Capture the cell that displays the provided text and extract its [X, Y] central coordinate. 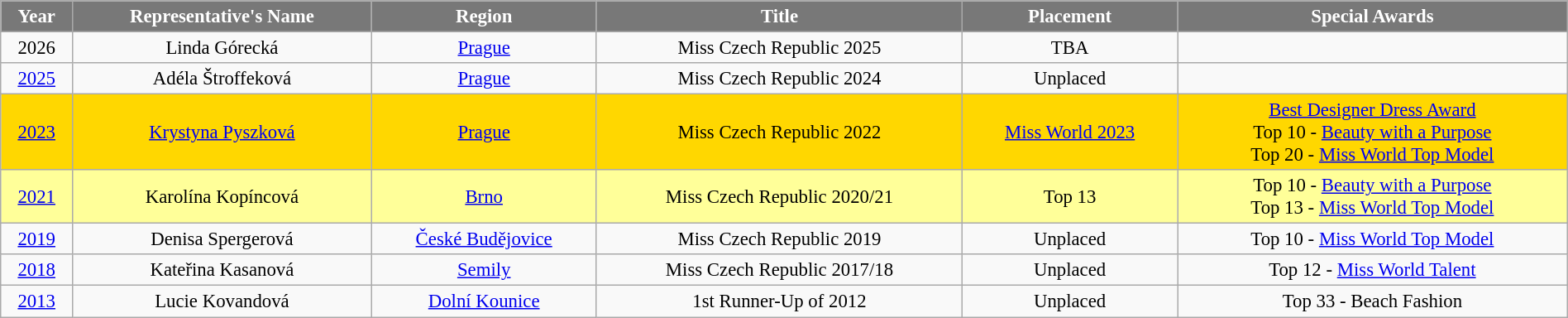
Miss Czech Republic 2022 [779, 132]
Miss Czech Republic 2020/21 [779, 197]
2021 [36, 197]
Placement [1070, 17]
Denisa Spergerová [222, 239]
Miss Czech Republic 2025 [779, 48]
Miss Czech Republic 2017/18 [779, 271]
Brno [484, 197]
Best Designer Dress AwardTop 10 - Beauty with a PurposeTop 20 - Miss World Top Model [1373, 132]
Kateřina Kasanová [222, 271]
Dolní Kounice [484, 301]
Linda Górecká [222, 48]
2026 [36, 48]
2023 [36, 132]
Special Awards [1373, 17]
Top 10 - Beauty with a PurposeTop 13 - Miss World Top Model [1373, 197]
1st Runner-Up of 2012 [779, 301]
Semily [484, 271]
České Budějovice [484, 239]
Region [484, 17]
2018 [36, 271]
2013 [36, 301]
Top 33 - Beach Fashion [1373, 301]
Miss World 2023 [1070, 132]
Top 10 - Miss World Top Model [1373, 239]
Miss Czech Republic 2019 [779, 239]
Year [36, 17]
Miss Czech Republic 2024 [779, 79]
Representative's Name [222, 17]
Lucie Kovandová [222, 301]
Adéla Štroffeková [222, 79]
Top 13 [1070, 197]
2019 [36, 239]
Top 12 - Miss World Talent [1373, 271]
Karolína Kopíncová [222, 197]
2025 [36, 79]
TBA [1070, 48]
Title [779, 17]
Krystyna Pyszková [222, 132]
